Determine the [x, y] coordinate at the center of the cell enclosing the given text.  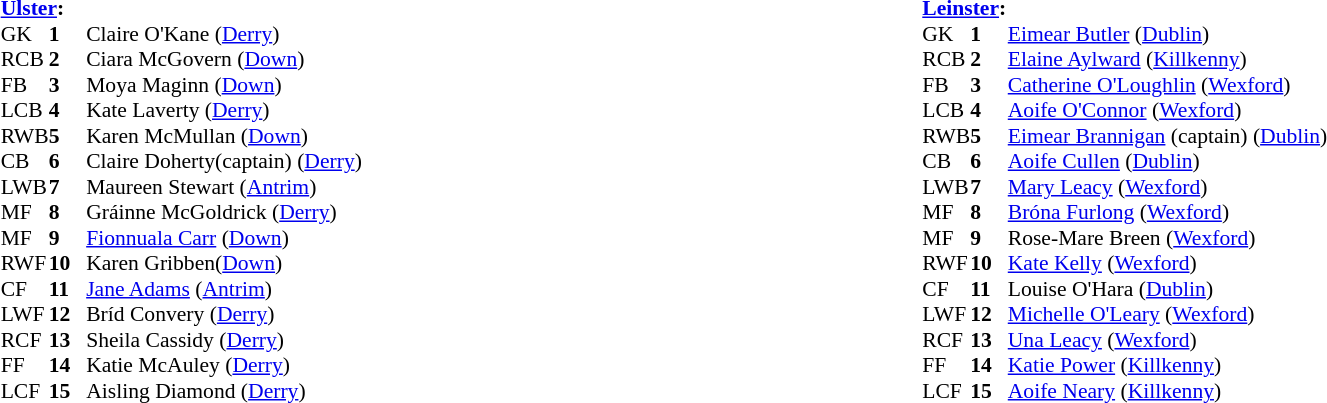
Moya Maginn (Down) [224, 85]
Maureen Stewart (Antrim) [224, 187]
Bríd Convery (Derry) [224, 315]
Claire Doherty(captain) (Derry) [224, 161]
Jane Adams (Antrim) [224, 289]
Ciara McGovern (Down) [224, 59]
Claire O'Kane (Derry) [224, 34]
Kate Laverty (Derry) [224, 111]
Karen McMullan (Down) [224, 136]
Karen Gribben(Down) [224, 263]
Fionnuala Carr (Down) [224, 238]
Gráinne McGoldrick (Derry) [224, 213]
Katie McAuley (Derry) [224, 365]
Sheila Cassidy (Derry) [224, 340]
